Determine the (x, y) coordinate at the center of the cell enclosing the given text.  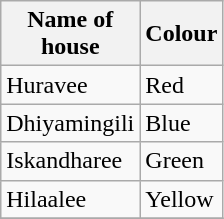
Iskandharee (70, 161)
Name of house (70, 34)
Colour (182, 34)
Red (182, 85)
Yellow (182, 199)
Dhiyamingili (70, 123)
Huravee (70, 85)
Blue (182, 123)
Hilaalee (70, 199)
Green (182, 161)
